Determine the [X, Y] coordinate at the center of the cell enclosing the given text.  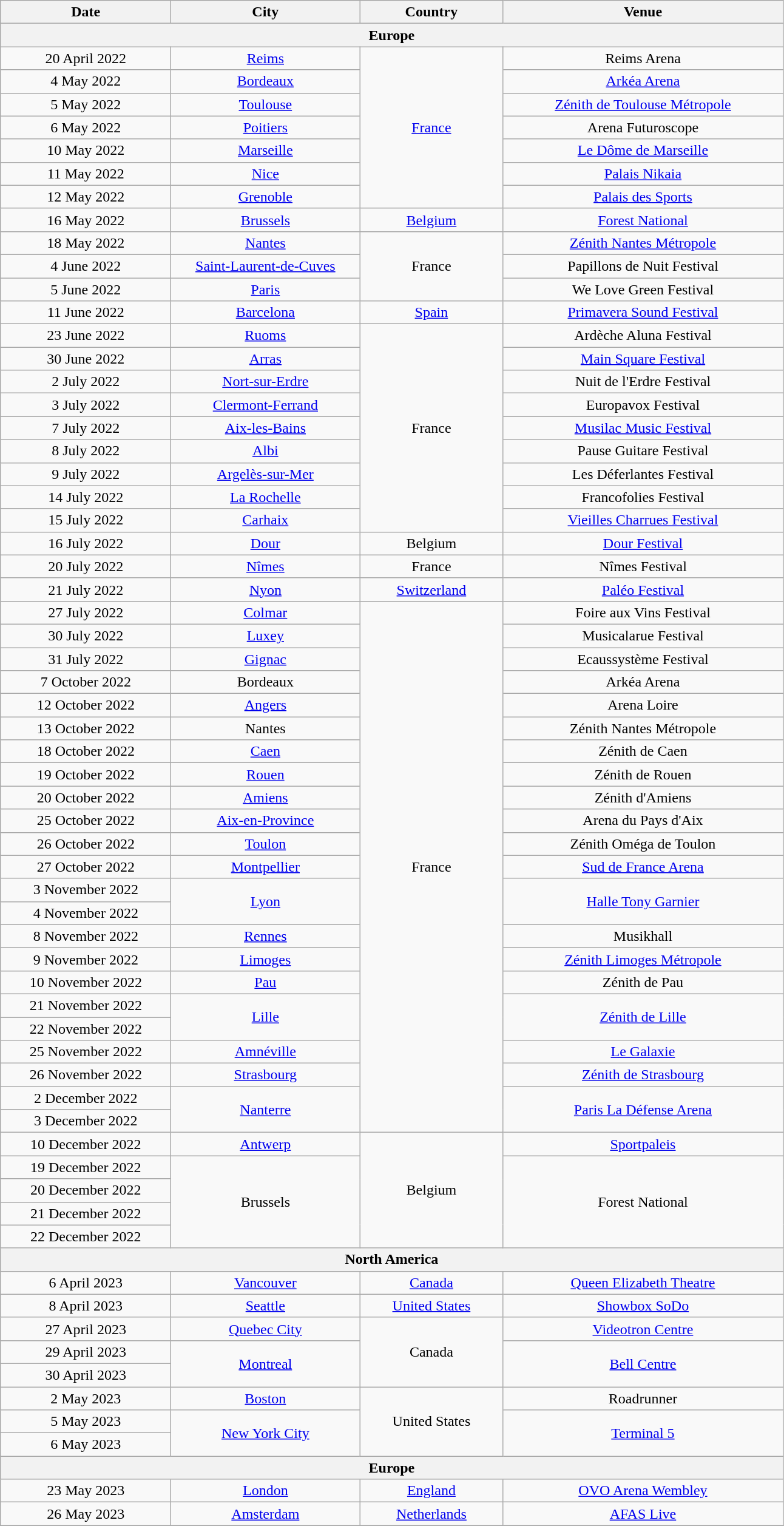
20 April 2022 [86, 58]
Lille [266, 1017]
21 July 2022 [86, 589]
27 April 2023 [86, 1329]
Roadrunner [643, 1398]
Zénith de Toulouse Métropole [643, 104]
15 July 2022 [86, 520]
Seattle [266, 1306]
25 November 2022 [86, 1052]
13 October 2022 [86, 728]
7 October 2022 [86, 682]
Angers [266, 705]
Nyon [266, 589]
5 May 2022 [86, 104]
Paris [266, 290]
Switzerland [431, 589]
Arras [266, 359]
Carhaix [266, 520]
Zénith de Pau [643, 982]
Sportpaleis [643, 1144]
23 June 2022 [86, 336]
Francofolies Festival [643, 497]
Montreal [266, 1363]
Bell Centre [643, 1363]
Europavox Festival [643, 405]
Zénith Oméga de Toulon [643, 844]
Palais Nikaia [643, 174]
City [266, 12]
9 November 2022 [86, 959]
England [431, 1491]
6 April 2023 [86, 1283]
Paris La Défense Arena [643, 1110]
19 December 2022 [86, 1167]
20 October 2022 [86, 798]
Le Dôme de Marseille [643, 151]
Aix-en-Province [266, 821]
Toulon [266, 844]
Ecaussystème Festival [643, 659]
3 November 2022 [86, 890]
Rouen [266, 775]
30 June 2022 [86, 359]
Nîmes [266, 566]
Arena Futuroscope [643, 127]
Foire aux Vins Festival [643, 612]
Nanterre [266, 1110]
Reims [266, 58]
12 May 2022 [86, 197]
Pau [266, 982]
Montpellier [266, 867]
Country [431, 12]
11 June 2022 [86, 313]
Vancouver [266, 1283]
2 July 2022 [86, 382]
29 April 2023 [86, 1352]
OVO Arena Wembley [643, 1491]
Lyon [266, 901]
Primavera Sound Festival [643, 313]
Netherlands [431, 1514]
Ruoms [266, 336]
8 July 2022 [86, 451]
5 May 2023 [86, 1422]
10 December 2022 [86, 1144]
2 December 2022 [86, 1098]
2 May 2023 [86, 1398]
La Rochelle [266, 497]
Zénith d'Amiens [643, 798]
22 December 2022 [86, 1236]
23 May 2023 [86, 1491]
Clermont-Ferrand [266, 405]
20 July 2022 [86, 566]
Amiens [266, 798]
Arena du Pays d'Aix [643, 821]
14 July 2022 [86, 497]
Musicalarue Festival [643, 636]
Zénith de Lille [643, 1017]
North America [392, 1260]
Palais des Sports [643, 197]
Reims Arena [643, 58]
26 November 2022 [86, 1075]
Argelès-sur-Mer [266, 474]
27 July 2022 [86, 612]
Colmar [266, 612]
4 May 2022 [86, 81]
Videotron Centre [643, 1329]
Vieilles Charrues Festival [643, 520]
Aix-les-Bains [266, 428]
7 July 2022 [86, 428]
Nuit de l'Erdre Festival [643, 382]
Caen [266, 751]
Spain [431, 313]
3 December 2022 [86, 1121]
Marseille [266, 151]
Date [86, 12]
16 July 2022 [86, 543]
22 November 2022 [86, 1029]
8 November 2022 [86, 936]
6 May 2022 [86, 127]
Paléo Festival [643, 589]
31 July 2022 [86, 659]
Showbox SoDo [643, 1306]
Papillons de Nuit Festival [643, 266]
Venue [643, 12]
Pause Guitare Festival [643, 451]
Nort-sur-Erdre [266, 382]
Rennes [266, 936]
30 April 2023 [86, 1375]
Gignac [266, 659]
26 October 2022 [86, 844]
Limoges [266, 959]
10 May 2022 [86, 151]
Arena Loire [643, 705]
Nîmes Festival [643, 566]
We Love Green Festival [643, 290]
Queen Elizabeth Theatre [643, 1283]
Toulouse [266, 104]
4 June 2022 [86, 266]
New York City [266, 1433]
Quebec City [266, 1329]
27 October 2022 [86, 867]
Saint-Laurent-de-Cuves [266, 266]
26 May 2023 [86, 1514]
Strasbourg [266, 1075]
Albi [266, 451]
Zénith de Caen [643, 751]
AFAS Live [643, 1514]
Zénith de Strasbourg [643, 1075]
30 July 2022 [86, 636]
Boston [266, 1398]
11 May 2022 [86, 174]
18 May 2022 [86, 243]
Terminal 5 [643, 1433]
Amnéville [266, 1052]
8 April 2023 [86, 1306]
10 November 2022 [86, 982]
4 November 2022 [86, 913]
Zénith Limoges Métropole [643, 959]
Le Galaxie [643, 1052]
Musilac Music Festival [643, 428]
Poitiers [266, 127]
Musikhall [643, 936]
9 July 2022 [86, 474]
20 December 2022 [86, 1190]
Dour [266, 543]
Grenoble [266, 197]
Sud de France Arena [643, 867]
12 October 2022 [86, 705]
Dour Festival [643, 543]
Ardèche Aluna Festival [643, 336]
Main Square Festival [643, 359]
Zénith de Rouen [643, 775]
Antwerp [266, 1144]
Amsterdam [266, 1514]
16 May 2022 [86, 220]
25 October 2022 [86, 821]
21 December 2022 [86, 1213]
6 May 2023 [86, 1445]
Les Déferlantes Festival [643, 474]
Nice [266, 174]
19 October 2022 [86, 775]
3 July 2022 [86, 405]
21 November 2022 [86, 1005]
18 October 2022 [86, 751]
Halle Tony Garnier [643, 901]
Luxey [266, 636]
Barcelona [266, 313]
5 June 2022 [86, 290]
London [266, 1491]
